For the text-containing cell, return its midpoint in (x, y) coordinate format. 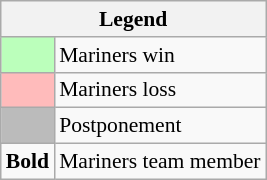
Mariners win (160, 55)
Mariners loss (160, 90)
Legend (134, 19)
Postponement (160, 126)
Bold (28, 162)
Mariners team member (160, 162)
